Determine the [x, y] coordinate at the center of the cell enclosing the given text.  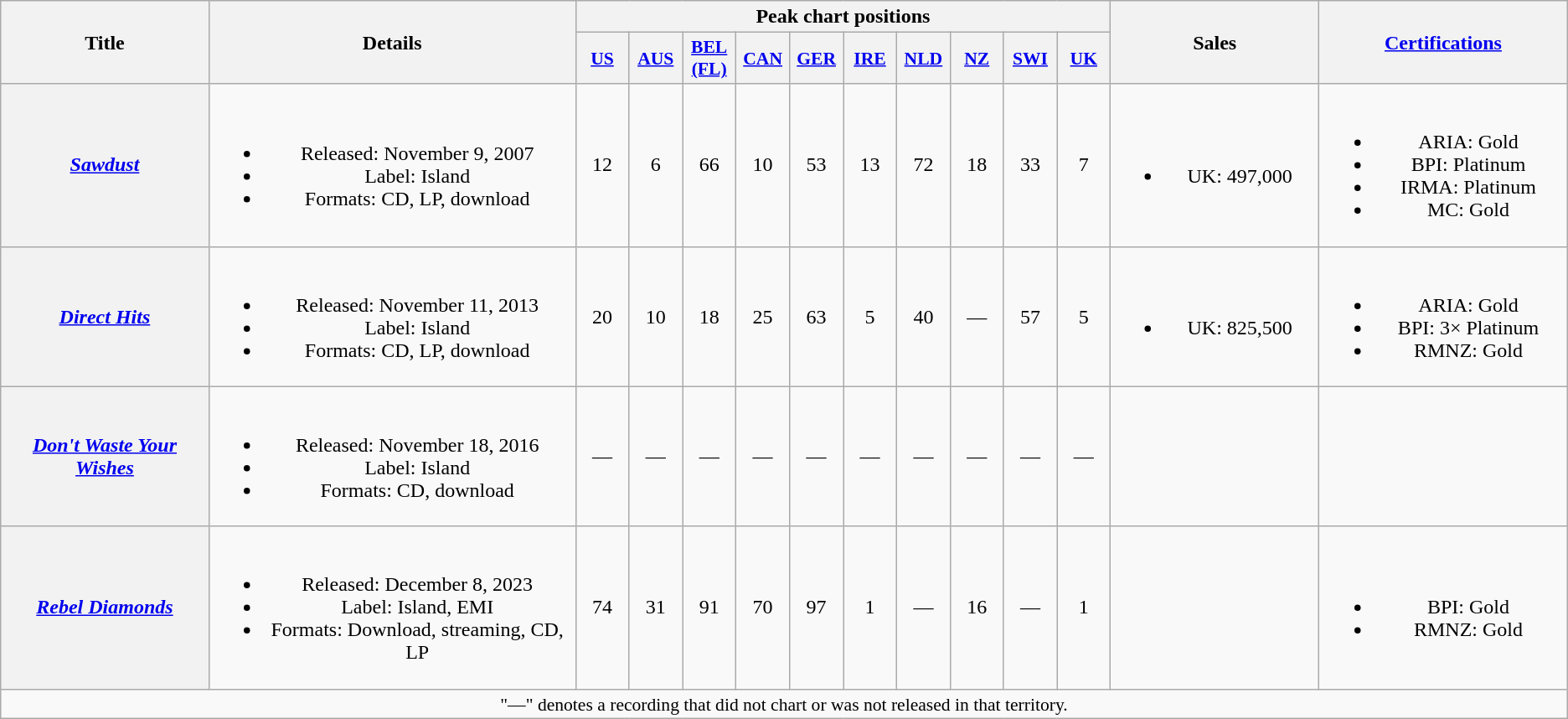
20 [602, 317]
ARIA: GoldBPI: PlatinumIRMA: PlatinumMC: Gold [1444, 165]
UK: 825,500 [1215, 317]
Released: November 11, 2013Label: IslandFormats: CD, LP, download [392, 317]
AUS [656, 59]
74 [602, 608]
CAN [763, 59]
Peak chart positions [843, 17]
NLD [923, 59]
Released: November 9, 2007Label: IslandFormats: CD, LP, download [392, 165]
7 [1084, 165]
Direct Hits [105, 317]
13 [870, 165]
Title [105, 42]
BPI: GoldRMNZ: Gold [1444, 608]
31 [656, 608]
72 [923, 165]
US [602, 59]
6 [656, 165]
Sales [1215, 42]
ARIA: GoldBPI: 3× PlatinumRMNZ: Gold [1444, 317]
33 [1030, 165]
Certifications [1444, 42]
Rebel Diamonds [105, 608]
SWI [1030, 59]
25 [763, 317]
"—" denotes a recording that did not chart or was not released in that territory. [784, 704]
Released: December 8, 2023Label: Island, EMIFormats: Download, streaming, CD, LP [392, 608]
63 [817, 317]
12 [602, 165]
70 [763, 608]
66 [709, 165]
16 [977, 608]
Sawdust [105, 165]
Details [392, 42]
NZ [977, 59]
UK [1084, 59]
97 [817, 608]
53 [817, 165]
UK: 497,000 [1215, 165]
BEL(FL) [709, 59]
57 [1030, 317]
91 [709, 608]
GER [817, 59]
40 [923, 317]
IRE [870, 59]
Don't Waste Your Wishes [105, 456]
Released: November 18, 2016Label: IslandFormats: CD, download [392, 456]
